Locate the cell with the specified text and output its [X, Y] center coordinate. 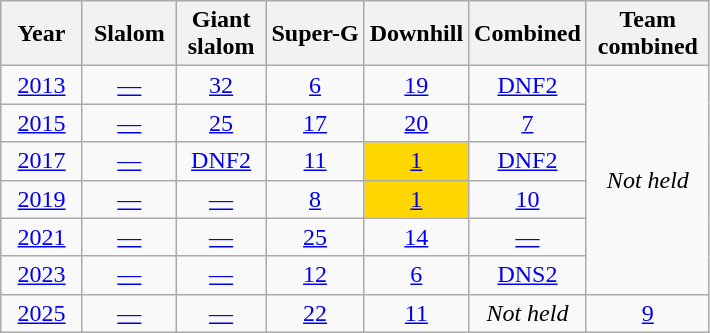
19 [416, 85]
Team combined [648, 34]
2021 [42, 237]
2013 [42, 85]
Combined [528, 34]
9 [648, 313]
7 [528, 123]
32 [221, 85]
20 [416, 123]
Year [42, 34]
2019 [42, 199]
2023 [42, 275]
DNS2 [528, 275]
22 [315, 313]
Giant slalom [221, 34]
2025 [42, 313]
Super-G [315, 34]
Slalom [129, 34]
14 [416, 237]
2017 [42, 161]
17 [315, 123]
Downhill [416, 34]
12 [315, 275]
2015 [42, 123]
8 [315, 199]
10 [528, 199]
